Capture the cell that displays the provided text and extract its [X, Y] central coordinate. 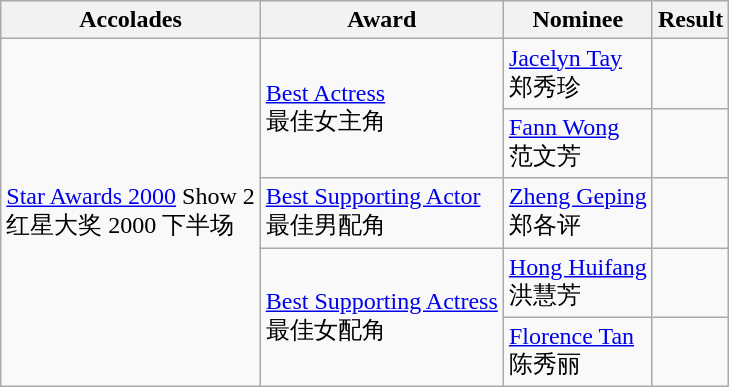
Zheng Geping 郑各评 [578, 213]
Accolades [131, 20]
Nominee [578, 20]
Award [382, 20]
Best Supporting Actress 最佳女配角 [382, 318]
Florence Tan 陈秀丽 [578, 352]
Star Awards 2000 Show 2 红星大奖 2000 下半场 [131, 213]
Result [690, 20]
Fann Wong 范文芳 [578, 143]
Best Actress 最佳女主角 [382, 108]
Hong Huifang 洪慧芳 [578, 283]
Best Supporting Actor 最佳男配角 [382, 213]
Jacelyn Tay 郑秀珍 [578, 74]
